Pinpoint the cell where the given text exists, returning its (X, Y) midpoint coordinate. 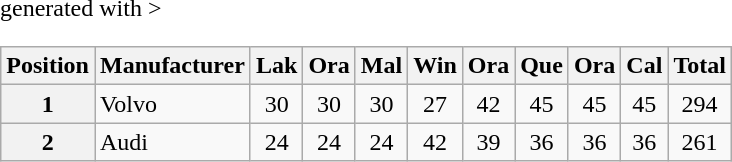
Total (700, 66)
Win (436, 66)
Position (48, 66)
294 (700, 104)
Manufacturer (172, 66)
Audi (172, 142)
Que (542, 66)
1 (48, 104)
Lak (276, 66)
Mal (381, 66)
Cal (644, 66)
261 (700, 142)
Volvo (172, 104)
27 (436, 104)
2 (48, 142)
39 (488, 142)
